Return the (x, y) coordinate for the center point of the cell that contains the specified text.  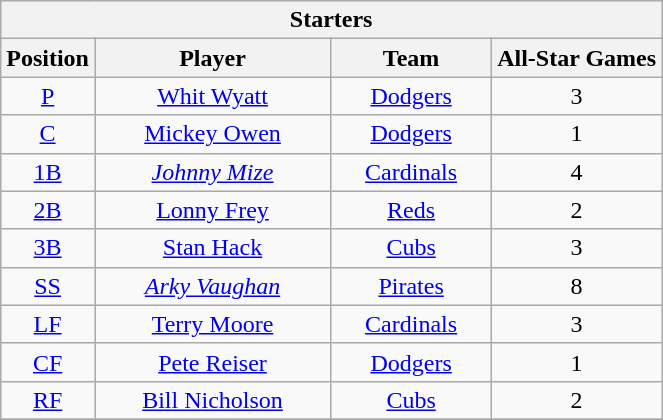
SS (48, 286)
8 (577, 286)
Position (48, 58)
P (48, 96)
Team (412, 58)
RF (48, 400)
Mickey Owen (212, 134)
C (48, 134)
Pete Reiser (212, 362)
Arky Vaughan (212, 286)
Whit Wyatt (212, 96)
Terry Moore (212, 324)
LF (48, 324)
1B (48, 172)
CF (48, 362)
Bill Nicholson (212, 400)
Johnny Mize (212, 172)
All-Star Games (577, 58)
Reds (412, 210)
3B (48, 248)
4 (577, 172)
Player (212, 58)
Starters (332, 20)
2B (48, 210)
Stan Hack (212, 248)
Lonny Frey (212, 210)
Pirates (412, 286)
